Search for the cell housing the specified text and yield its (x, y) center coordinate. 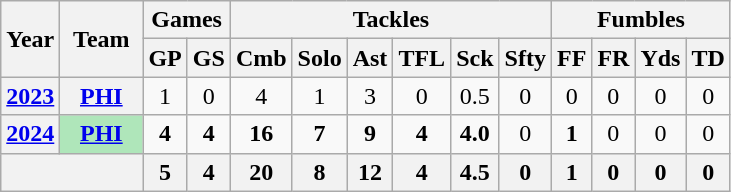
3 (370, 96)
Sck (475, 58)
2023 (30, 96)
12 (370, 172)
GP (165, 58)
FF (571, 58)
Solo (320, 58)
8 (320, 172)
4.5 (475, 172)
9 (370, 134)
Sfty (525, 58)
7 (320, 134)
TD (708, 58)
Year (30, 39)
Ast (370, 58)
Games (186, 20)
16 (261, 134)
2024 (30, 134)
Cmb (261, 58)
Team (102, 39)
Fumbles (640, 20)
20 (261, 172)
FR (614, 58)
Yds (660, 58)
GS (208, 58)
TFL (422, 58)
Tackles (390, 20)
5 (165, 172)
0.5 (475, 96)
4.0 (475, 134)
